Return the [X, Y] coordinate for the center point of the cell that contains the specified text.  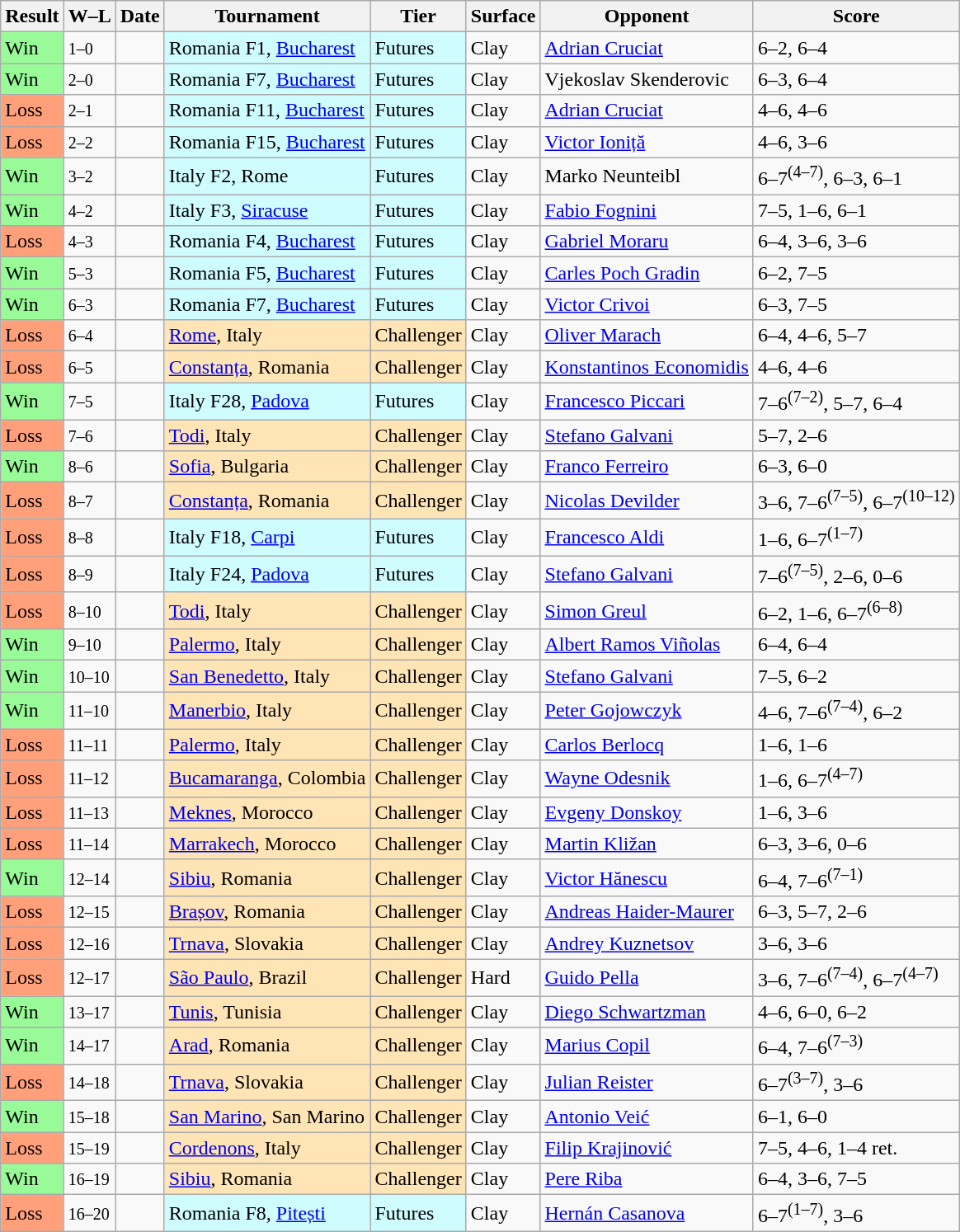
Fabio Fognini [647, 210]
6–3, 3–6, 0–6 [856, 844]
11–12 [89, 778]
Date [140, 16]
3–6, 3–6 [856, 943]
Filip Krajinović [647, 1148]
8–9 [89, 574]
9–10 [89, 645]
Wayne Odesnik [647, 778]
Arad, Romania [267, 1046]
Opponent [647, 16]
11–11 [89, 745]
8–6 [89, 467]
6–7(3–7), 3–6 [856, 1082]
2–0 [89, 79]
Francesco Piccari [647, 401]
7–5, 6–2 [856, 676]
Romania F8, Pitești [267, 1214]
Victor Crivoi [647, 304]
Nicolas Devilder [647, 501]
Romania F11, Bucharest [267, 111]
Bucamaranga, Colombia [267, 778]
Gabriel Moraru [647, 242]
6–2, 1–6, 6–7(6–8) [856, 610]
12–17 [89, 978]
6–1, 6–0 [856, 1117]
15–19 [89, 1148]
Cordenons, Italy [267, 1148]
13–17 [89, 1012]
Diego Schwartzman [647, 1012]
15–18 [89, 1117]
Oliver Marach [647, 336]
4–2 [89, 210]
6–5 [89, 367]
14–18 [89, 1082]
6–4, 3–6, 7–5 [856, 1179]
Martin Kližan [647, 844]
Romania F4, Bucharest [267, 242]
Marius Copil [647, 1046]
6–3, 6–0 [856, 467]
6–2, 7–5 [856, 273]
San Marino, San Marino [267, 1117]
6–4, 7–6(7–3) [856, 1046]
Andreas Haider-Maurer [647, 912]
2–1 [89, 111]
Manerbio, Italy [267, 711]
3–6, 7–6(7–5), 6–7(10–12) [856, 501]
Result [32, 16]
11–13 [89, 812]
Italy F18, Carpi [267, 538]
12–16 [89, 943]
Romania F1, Bucharest [267, 48]
7–6(7–2), 5–7, 6–4 [856, 401]
6–7(1–7), 3–6 [856, 1214]
11–10 [89, 711]
1–6, 3–6 [856, 812]
6–3 [89, 304]
4–6, 3–6 [856, 142]
Tunis, Tunisia [267, 1012]
Julian Reister [647, 1082]
Evgeny Donskoy [647, 812]
W–L [89, 16]
7–5, 1–6, 6–1 [856, 210]
8–7 [89, 501]
San Benedetto, Italy [267, 676]
Francesco Aldi [647, 538]
6–4, 6–4 [856, 645]
São Paulo, Brazil [267, 978]
Romania F15, Bucharest [267, 142]
1–6, 6–7(4–7) [856, 778]
Score [856, 16]
1–6, 1–6 [856, 745]
6–3, 7–5 [856, 304]
12–15 [89, 912]
4–6, 6–0, 6–2 [856, 1012]
Meknes, Morocco [267, 812]
Konstantinos Economidis [647, 367]
6–3, 5–7, 2–6 [856, 912]
Peter Gojowczyk [647, 711]
6–3, 6–4 [856, 79]
Brașov, Romania [267, 912]
Hard [503, 978]
1–0 [89, 48]
Vjekoslav Skenderovic [647, 79]
8–10 [89, 610]
4–3 [89, 242]
Rome, Italy [267, 336]
Tier [418, 16]
Franco Ferreiro [647, 467]
Victor Hănescu [647, 877]
Italy F3, Siracuse [267, 210]
5–7, 2–6 [856, 435]
Andrey Kuznetsov [647, 943]
Guido Pella [647, 978]
Hernán Casanova [647, 1214]
Carles Poch Gradin [647, 273]
Italy F2, Rome [267, 176]
16–19 [89, 1179]
Sofia, Bulgaria [267, 467]
16–20 [89, 1214]
Romania F5, Bucharest [267, 273]
Simon Greul [647, 610]
11–14 [89, 844]
6–4 [89, 336]
Albert Ramos Viñolas [647, 645]
6–7(4–7), 6–3, 6–1 [856, 176]
Surface [503, 16]
8–8 [89, 538]
6–4, 3–6, 3–6 [856, 242]
Antonio Veić [647, 1117]
Carlos Berlocq [647, 745]
14–17 [89, 1046]
Victor Ioniță [647, 142]
12–14 [89, 877]
Italy F24, Padova [267, 574]
Marrakech, Morocco [267, 844]
7–6(7–5), 2–6, 0–6 [856, 574]
3–6, 7–6(7–4), 6–7(4–7) [856, 978]
7–6 [89, 435]
4–6, 7–6(7–4), 6–2 [856, 711]
7–5, 4–6, 1–4 ret. [856, 1148]
Marko Neunteibl [647, 176]
Italy F28, Padova [267, 401]
6–4, 7–6(7–1) [856, 877]
3–2 [89, 176]
6–2, 6–4 [856, 48]
7–5 [89, 401]
2–2 [89, 142]
1–6, 6–7(1–7) [856, 538]
5–3 [89, 273]
Pere Riba [647, 1179]
Tournament [267, 16]
10–10 [89, 676]
6–4, 4–6, 5–7 [856, 336]
